Search for the cell housing the specified text and yield its (x, y) center coordinate. 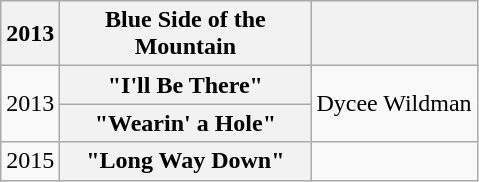
2015 (30, 161)
Dycee Wildman (394, 104)
"Long Way Down" (186, 161)
"I'll Be There" (186, 85)
Blue Side of the Mountain (186, 34)
"Wearin' a Hole" (186, 123)
